Return the (x, y) coordinate for the center point of the cell that contains the specified text.  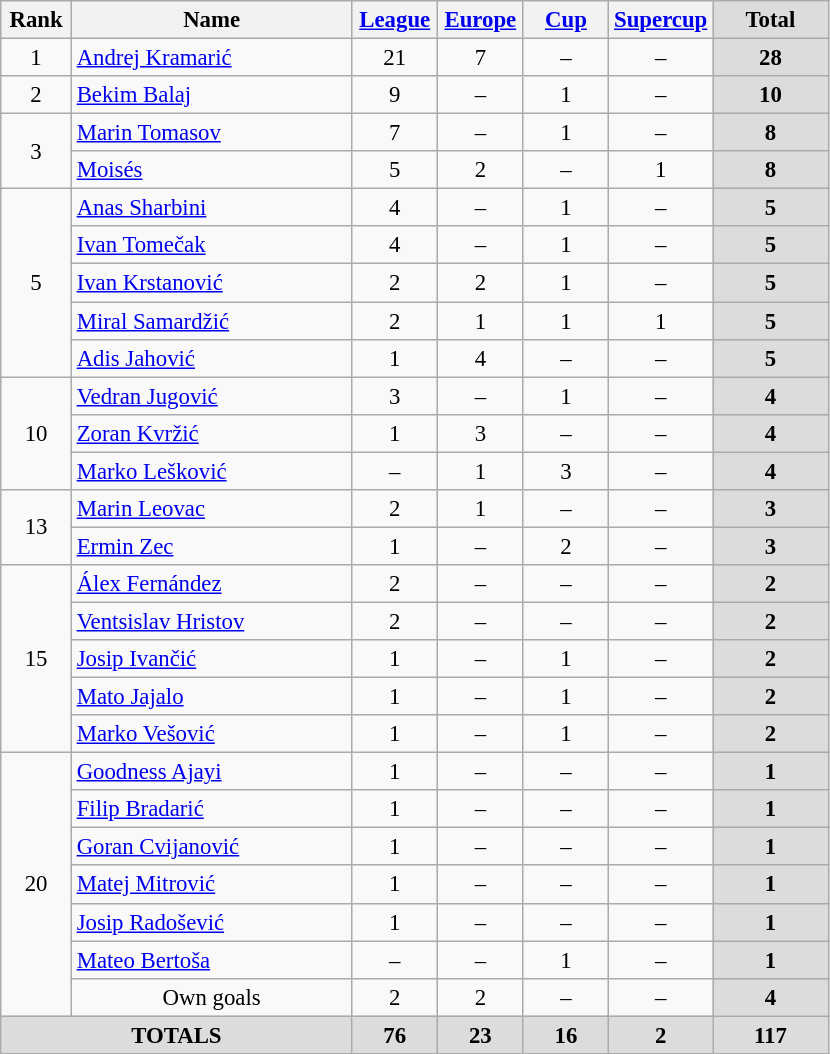
Vedran Jugović (212, 396)
Josip Radošević (212, 922)
Zoran Kvržić (212, 433)
Ermin Zec (212, 546)
9 (395, 95)
Total (771, 20)
Miral Samardžić (212, 321)
Josip Ivančić (212, 659)
Bekim Balaj (212, 95)
Ivan Tomečak (212, 245)
Name (212, 20)
Supercup (661, 20)
Goodness Ajayi (212, 772)
21 (395, 58)
Marko Lešković (212, 471)
Matej Mitrović (212, 885)
117 (771, 1035)
76 (395, 1035)
23 (481, 1035)
15 (36, 659)
Ivan Krstanović (212, 283)
20 (36, 884)
Cup (566, 20)
Moisés (212, 170)
Ventsislav Hristov (212, 621)
Anas Sharbini (212, 208)
13 (36, 528)
Europe (481, 20)
Own goals (212, 997)
28 (771, 58)
League (395, 20)
Marin Leovac (212, 509)
Marin Tomasov (212, 133)
Rank (36, 20)
Mato Jajalo (212, 697)
Mateo Bertoša (212, 960)
16 (566, 1035)
Goran Cvijanović (212, 847)
TOTALS (176, 1035)
Marko Vešović (212, 734)
Andrej Kramarić (212, 58)
Adis Jahović (212, 358)
Álex Fernández (212, 584)
Filip Bradarić (212, 809)
